For the text-containing cell, return its midpoint in (X, Y) coordinate format. 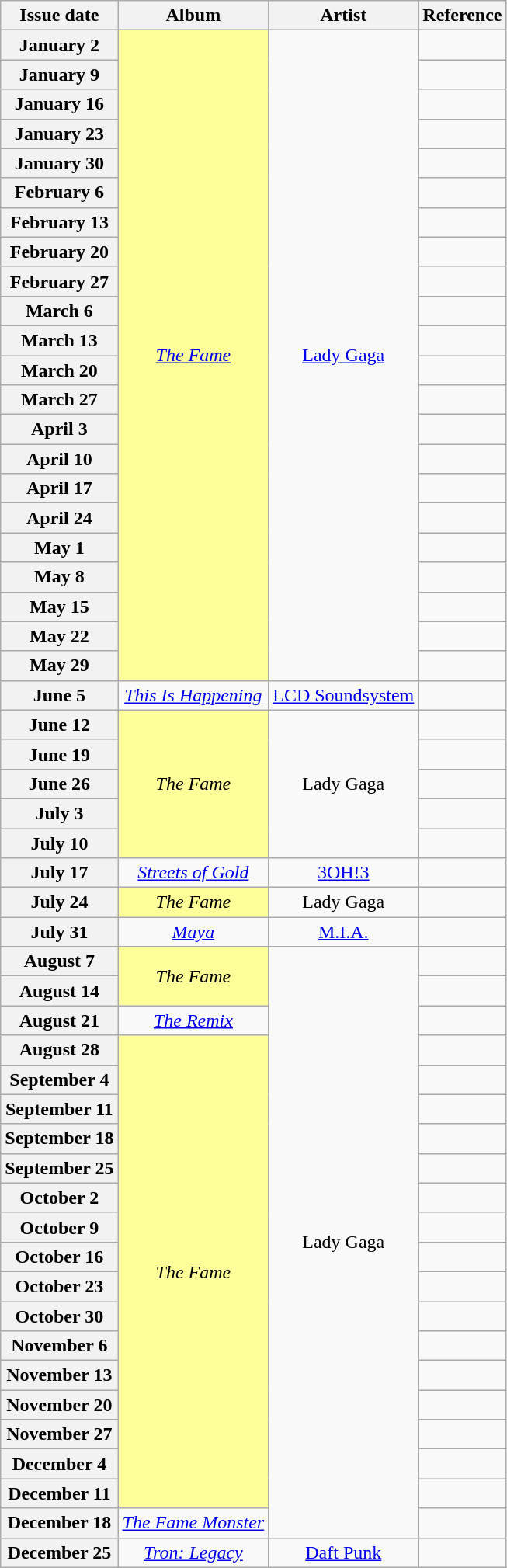
April 17 (59, 488)
May 29 (59, 666)
Artist (343, 16)
July 24 (59, 902)
October 2 (59, 1198)
September 11 (59, 1109)
February 27 (59, 281)
March 13 (59, 340)
3OH!3 (343, 873)
April 24 (59, 518)
June 5 (59, 695)
LCD Soundsystem (343, 695)
March 27 (59, 400)
May 15 (59, 607)
February 20 (59, 252)
July 31 (59, 932)
December 18 (59, 1523)
The Remix (193, 1020)
October 9 (59, 1227)
Issue date (59, 16)
June 12 (59, 725)
September 4 (59, 1080)
January 16 (59, 104)
July 10 (59, 843)
August 28 (59, 1050)
Streets of Gold (193, 873)
October 30 (59, 1316)
January 23 (59, 134)
Tron: Legacy (193, 1552)
August 21 (59, 1020)
January 9 (59, 75)
January 2 (59, 45)
December 4 (59, 1464)
November 13 (59, 1375)
October 23 (59, 1286)
October 16 (59, 1257)
November 6 (59, 1346)
The Fame Monster (193, 1523)
January 30 (59, 163)
July 3 (59, 813)
This Is Happening (193, 695)
August 7 (59, 961)
February 6 (59, 193)
February 13 (59, 222)
September 25 (59, 1168)
March 20 (59, 370)
July 17 (59, 873)
December 25 (59, 1552)
Daft Punk (343, 1552)
March 6 (59, 311)
August 14 (59, 991)
May 22 (59, 636)
June 26 (59, 784)
September 18 (59, 1139)
December 11 (59, 1493)
Reference (463, 16)
April 3 (59, 429)
Maya (193, 932)
M.I.A. (343, 932)
Album (193, 16)
November 20 (59, 1405)
June 19 (59, 754)
April 10 (59, 459)
May 1 (59, 548)
November 27 (59, 1434)
May 8 (59, 577)
